From the cell containing the given text, extract its center point as (x, y) coordinate. 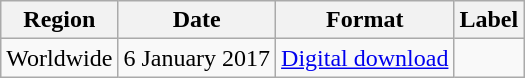
Digital download (365, 58)
Format (365, 20)
6 January 2017 (197, 58)
Label (489, 20)
Region (60, 20)
Date (197, 20)
Worldwide (60, 58)
